Search for the cell housing the specified text and yield its (x, y) center coordinate. 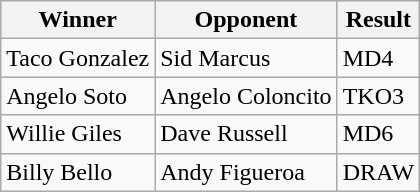
Angelo Soto (78, 96)
Sid Marcus (246, 58)
MD4 (378, 58)
Billy Bello (78, 172)
Result (378, 20)
MD6 (378, 134)
Taco Gonzalez (78, 58)
Andy Figueroa (246, 172)
Opponent (246, 20)
DRAW (378, 172)
Willie Giles (78, 134)
Winner (78, 20)
Angelo Coloncito (246, 96)
TKO3 (378, 96)
Dave Russell (246, 134)
